Search for the cell housing the specified text and yield its [x, y] center coordinate. 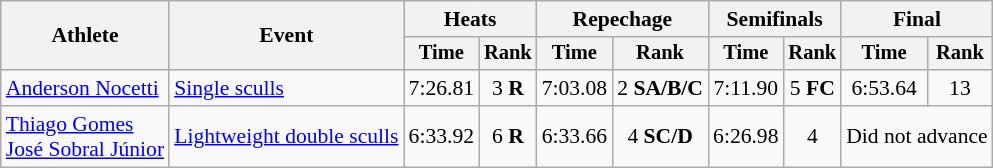
6 R [508, 136]
Lightweight double sculls [286, 136]
Final [917, 19]
4 [813, 136]
7:03.08 [574, 88]
7:11.90 [746, 88]
5 FC [813, 88]
Anderson Nocetti [85, 88]
Repechage [622, 19]
Heats [470, 19]
2 SA/B/C [660, 88]
6:33.66 [574, 136]
6:53.64 [884, 88]
Single sculls [286, 88]
Athlete [85, 36]
6:33.92 [442, 136]
Thiago GomesJosé Sobral Júnior [85, 136]
6:26.98 [746, 136]
Did not advance [917, 136]
13 [960, 88]
7:26.81 [442, 88]
Event [286, 36]
4 SC/D [660, 136]
Semifinals [774, 19]
3 R [508, 88]
